Extract the [x, y] coordinate from the center of the cell holding the provided text.  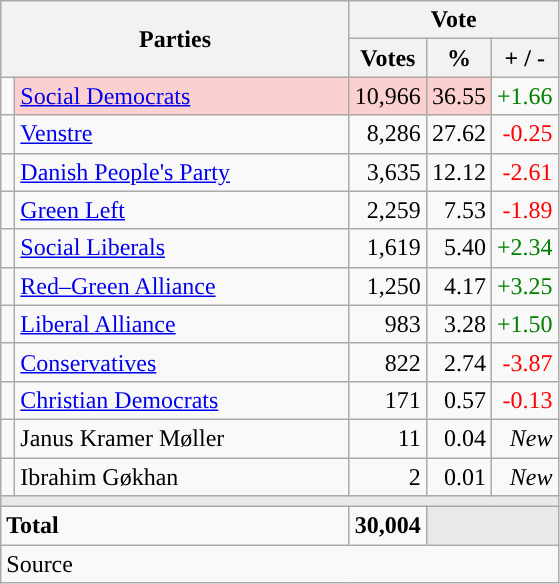
Social Liberals [182, 248]
Parties [176, 39]
1,619 [388, 248]
2.74 [458, 362]
36.55 [458, 96]
-2.61 [524, 172]
Total [176, 526]
1,250 [388, 286]
Vote [454, 20]
10,966 [388, 96]
+1.66 [524, 96]
983 [388, 324]
4.17 [458, 286]
Green Left [182, 210]
0.01 [458, 477]
3,635 [388, 172]
11 [388, 438]
Votes [388, 58]
Janus Kramer Møller [182, 438]
2 [388, 477]
+2.34 [524, 248]
7.53 [458, 210]
171 [388, 400]
-1.89 [524, 210]
Liberal Alliance [182, 324]
Social Democrats [182, 96]
Conservatives [182, 362]
12.12 [458, 172]
Red–Green Alliance [182, 286]
-3.87 [524, 362]
Christian Democrats [182, 400]
% [458, 58]
+3.25 [524, 286]
Source [280, 564]
-0.25 [524, 134]
27.62 [458, 134]
5.40 [458, 248]
Ibrahim Gøkhan [182, 477]
822 [388, 362]
8,286 [388, 134]
+1.50 [524, 324]
30,004 [388, 526]
3.28 [458, 324]
Venstre [182, 134]
Danish People's Party [182, 172]
2,259 [388, 210]
-0.13 [524, 400]
0.57 [458, 400]
0.04 [458, 438]
+ / - [524, 58]
